Determine the (x, y) coordinate at the center of the cell enclosing the given text.  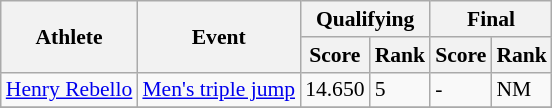
Men's triple jump (218, 90)
Henry Rebello (70, 90)
Event (218, 36)
Qualifying (365, 19)
NM (522, 90)
Athlete (70, 36)
5 (400, 90)
14.650 (334, 90)
- (460, 90)
Final (491, 19)
